Return the (X, Y) coordinate for the center point of the cell that contains the specified text.  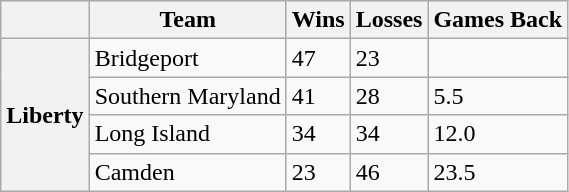
12.0 (498, 134)
Long Island (188, 134)
28 (389, 96)
Losses (389, 20)
Team (188, 20)
Liberty (45, 115)
Southern Maryland (188, 96)
5.5 (498, 96)
Camden (188, 172)
Wins (318, 20)
Games Back (498, 20)
46 (389, 172)
41 (318, 96)
Bridgeport (188, 58)
47 (318, 58)
23.5 (498, 172)
